Return the (X, Y) coordinate for the center point of the cell that contains the specified text.  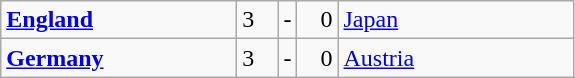
England (119, 20)
Austria (456, 58)
Germany (119, 58)
Japan (456, 20)
